Output the [x, y] coordinate of the center of the cell containing the given text.  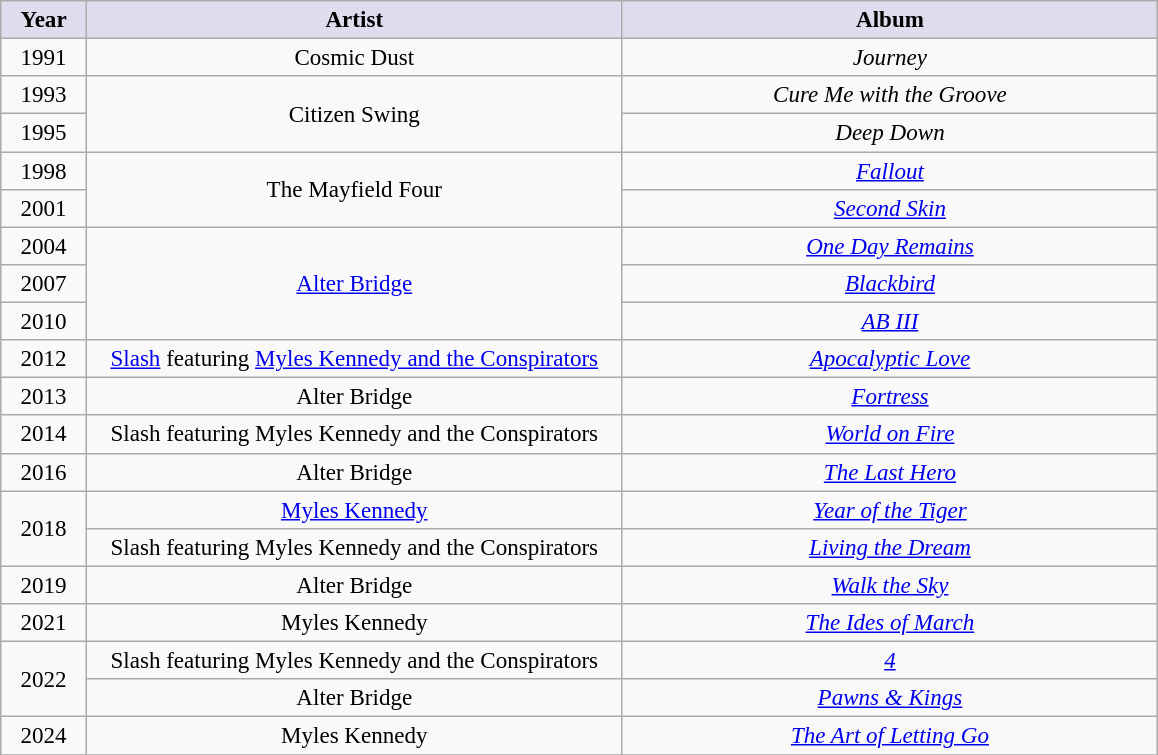
1995 [44, 133]
1993 [44, 95]
Cure Me with the Groove [890, 95]
2019 [44, 585]
Pawns & Kings [890, 698]
Citizen Swing [354, 114]
2016 [44, 472]
The Ides of March [890, 623]
Cosmic Dust [354, 57]
2014 [44, 434]
2021 [44, 623]
Walk the Sky [890, 585]
Artist [354, 20]
Year of the Tiger [890, 510]
2018 [44, 528]
Blackbird [890, 284]
Deep Down [890, 133]
Album [890, 20]
2013 [44, 397]
Second Skin [890, 208]
2001 [44, 208]
Living the Dream [890, 547]
Fallout [890, 171]
Year [44, 20]
1991 [44, 57]
Apocalyptic Love [890, 359]
2007 [44, 284]
Fortress [890, 397]
4 [890, 660]
1998 [44, 171]
2024 [44, 736]
World on Fire [890, 434]
AB III [890, 321]
The Last Hero [890, 472]
The Mayfield Four [354, 190]
2012 [44, 359]
2022 [44, 678]
2004 [44, 246]
One Day Remains [890, 246]
2010 [44, 321]
The Art of Letting Go [890, 736]
Journey [890, 57]
